Search for the cell housing the specified text and yield its (x, y) center coordinate. 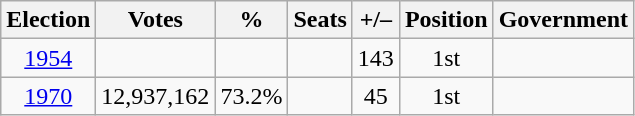
1970 (48, 96)
Votes (156, 20)
+/– (376, 20)
143 (376, 58)
Seats (320, 20)
73.2% (252, 96)
Position (446, 20)
Government (563, 20)
1954 (48, 58)
% (252, 20)
45 (376, 96)
12,937,162 (156, 96)
Election (48, 20)
